Identify which cell holds the provided text, then report its [x, y] central coordinate. 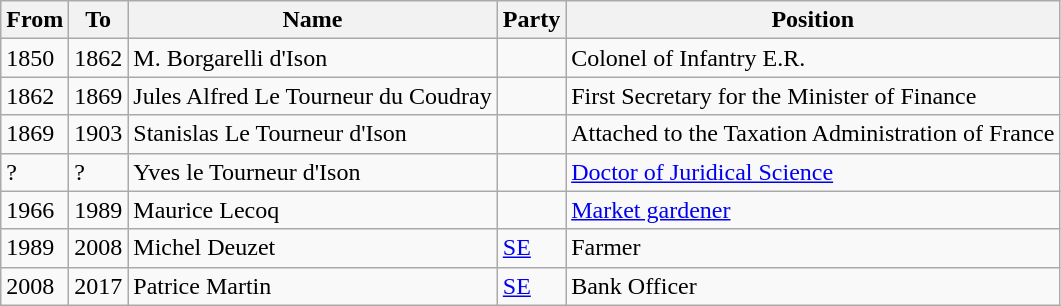
To [98, 20]
Name [313, 20]
Attached to the Taxation Administration of France [813, 134]
Bank Officer [813, 286]
M. Borgarelli d'Ison [313, 58]
2017 [98, 286]
Party [531, 20]
Patrice Martin [313, 286]
1850 [35, 58]
1966 [35, 210]
Doctor of Juridical Science [813, 172]
Maurice Lecoq [313, 210]
First Secretary for the Minister of Finance [813, 96]
Position [813, 20]
Jules Alfred Le Tourneur du Coudray [313, 96]
Colonel of Infantry E.R. [813, 58]
Market gardener [813, 210]
1903 [98, 134]
Michel Deuzet [313, 248]
Farmer [813, 248]
Yves le Tourneur d'Ison [313, 172]
Stanislas Le Tourneur d'Ison [313, 134]
From [35, 20]
